Locate the cell with the specified text and output its [x, y] center coordinate. 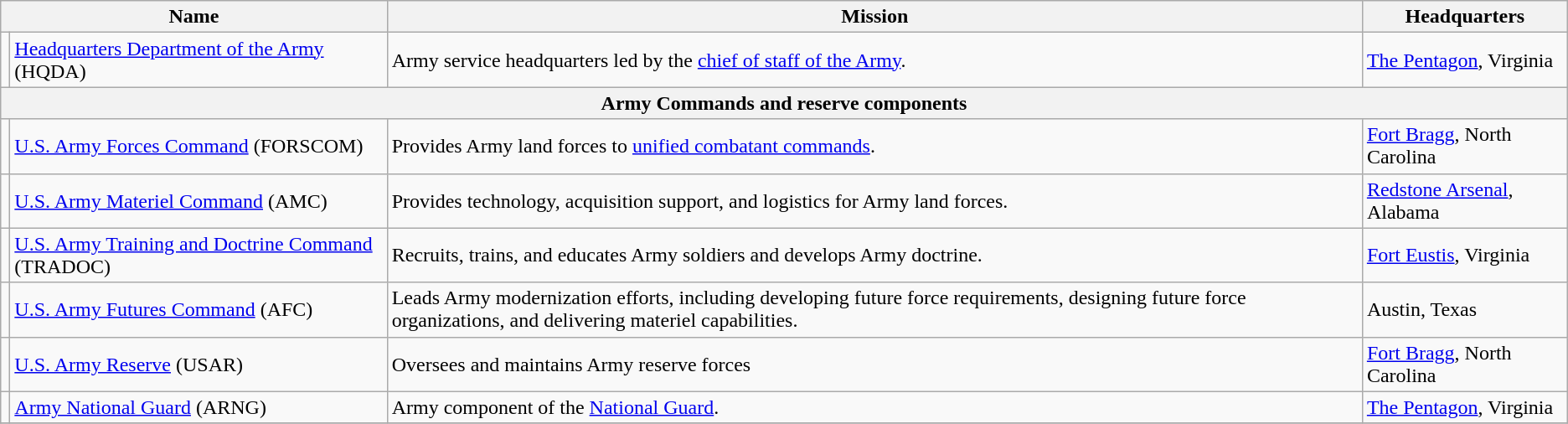
Recruits, trains, and educates Army soldiers and develops Army doctrine. [874, 255]
U.S. Army Training and Doctrine Command (TRADOC) [199, 255]
Headquarters [1464, 17]
Fort Eustis, Virginia [1464, 255]
Army service headquarters led by the chief of staff of the Army. [874, 60]
U.S. Army Materiel Command (AMC) [199, 201]
U.S. Army Reserve (USAR) [199, 364]
Provides Army land forces to unified combatant commands. [874, 146]
Austin, Texas [1464, 310]
Headquarters Department of the Army (HQDA) [199, 60]
Redstone Arsenal, Alabama [1464, 201]
U.S. Army Futures Command (AFC) [199, 310]
Provides technology, acquisition support, and logistics for Army land forces. [874, 201]
Army component of the National Guard. [874, 407]
Oversees and maintains Army reserve forces [874, 364]
Army National Guard (ARNG) [199, 407]
U.S. Army Forces Command (FORSCOM) [199, 146]
Name [194, 17]
Mission [874, 17]
Army Commands and reserve components [784, 103]
